Output the [x, y] coordinate of the center of the cell containing the given text.  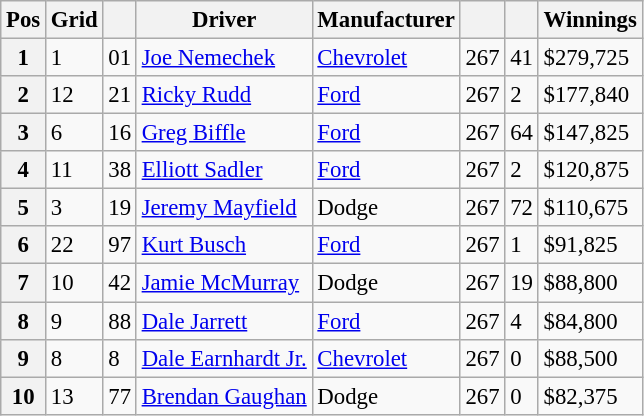
Kurt Busch [224, 245]
97 [120, 245]
11 [74, 170]
Brendan Gaughan [224, 396]
Elliott Sadler [224, 170]
12 [74, 95]
5 [24, 208]
Ricky Rudd [224, 95]
Driver [224, 20]
21 [120, 95]
Manufacturer [386, 20]
Dale Jarrett [224, 321]
16 [120, 133]
$91,825 [590, 245]
Jeremy Mayfield [224, 208]
Jamie McMurray [224, 283]
$177,840 [590, 95]
22 [74, 245]
Greg Biffle [224, 133]
7 [24, 283]
$110,675 [590, 208]
Dale Earnhardt Jr. [224, 358]
Grid [74, 20]
$147,825 [590, 133]
$120,875 [590, 170]
42 [120, 283]
$279,725 [590, 58]
77 [120, 396]
Pos [24, 20]
$84,800 [590, 321]
$88,800 [590, 283]
Joe Nemechek [224, 58]
Winnings [590, 20]
41 [522, 58]
64 [522, 133]
13 [74, 396]
01 [120, 58]
72 [522, 208]
88 [120, 321]
38 [120, 170]
$82,375 [590, 396]
$88,500 [590, 358]
